Return the (x, y) coordinate for the center point of the cell that contains the specified text.  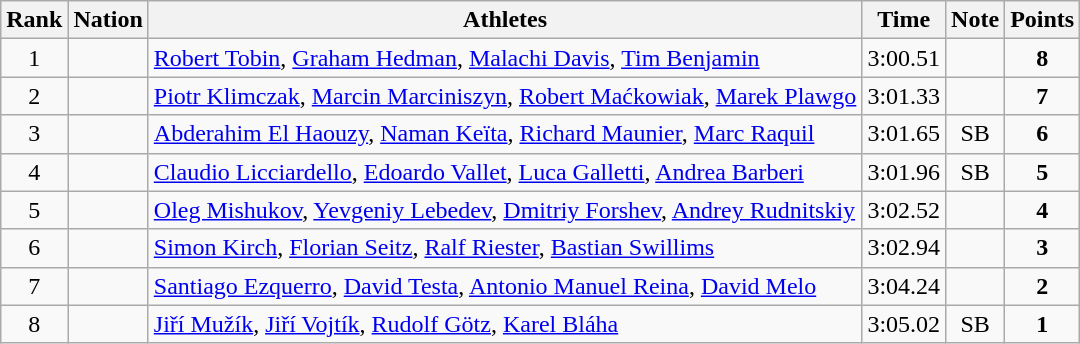
3:05.02 (904, 324)
3:00.51 (904, 58)
Oleg Mishukov, Yevgeniy Lebedev, Dmitriy Forshev, Andrey Rudnitskiy (505, 210)
Jiří Mužík, Jiří Vojtík, Rudolf Götz, Karel Bláha (505, 324)
Note (976, 20)
3:02.52 (904, 210)
Robert Tobin, Graham Hedman, Malachi Davis, Tim Benjamin (505, 58)
Santiago Ezquerro, David Testa, Antonio Manuel Reina, David Melo (505, 286)
Nation (108, 20)
Simon Kirch, Florian Seitz, Ralf Riester, Bastian Swillims (505, 248)
Athletes (505, 20)
Time (904, 20)
Points (1042, 20)
3:02.94 (904, 248)
Rank (34, 20)
Piotr Klimczak, Marcin Marciniszyn, Robert Maćkowiak, Marek Plawgo (505, 96)
3:01.65 (904, 134)
3:01.96 (904, 172)
3:04.24 (904, 286)
Abderahim El Haouzy, Naman Keïta, Richard Maunier, Marc Raquil (505, 134)
3:01.33 (904, 96)
Claudio Licciardello, Edoardo Vallet, Luca Galletti, Andrea Barberi (505, 172)
